Search for the cell housing the specified text and yield its [X, Y] center coordinate. 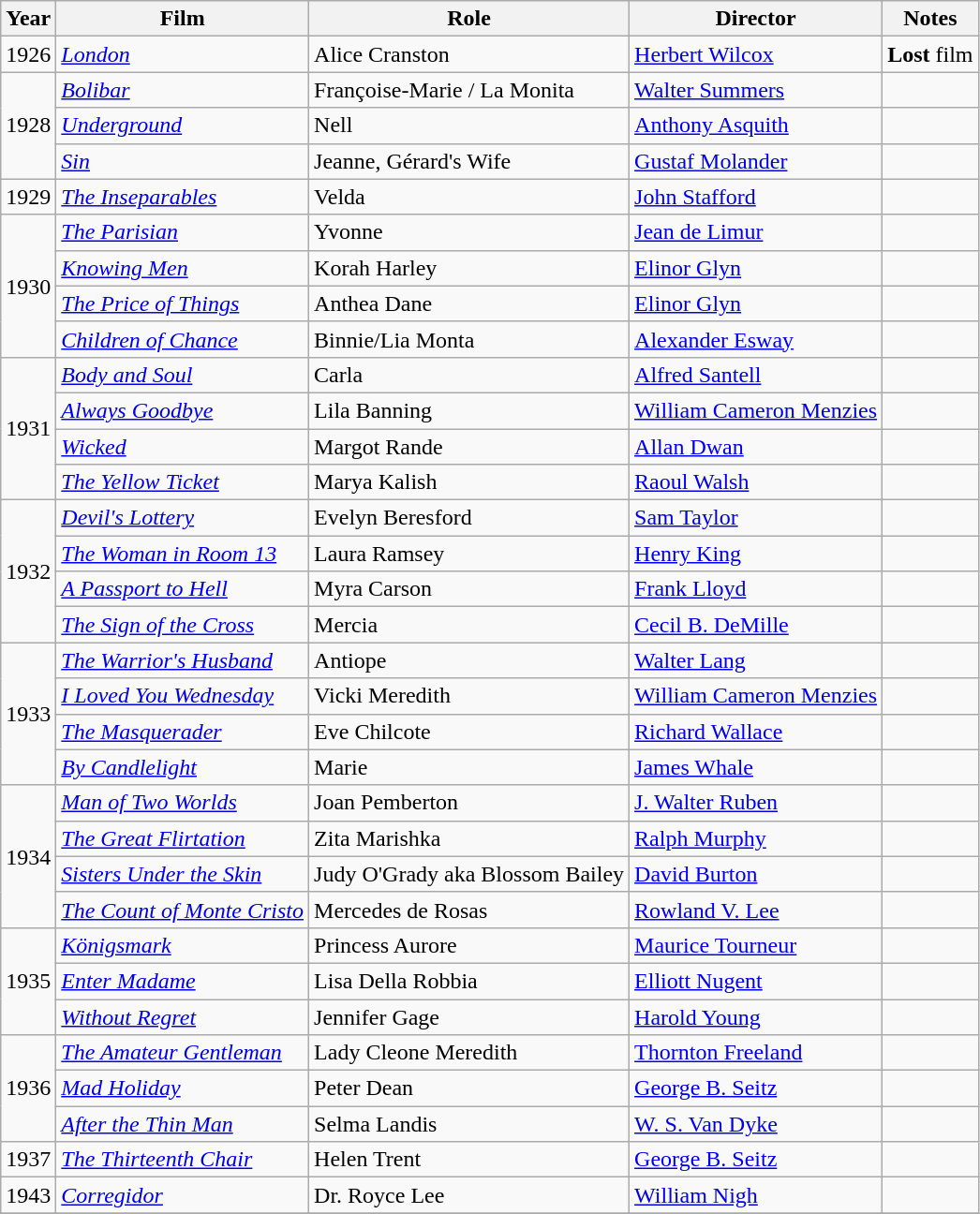
Myra Carson [469, 589]
Knowing Men [183, 268]
Body and Soul [183, 375]
The Thirteenth Chair [183, 1160]
Judy O'Grady aka Blossom Bailey [469, 874]
The Amateur Gentleman [183, 1053]
Underground [183, 126]
1937 [28, 1160]
Year [28, 19]
Director [756, 19]
Françoise-Marie / La Monita [469, 90]
Walter Summers [756, 90]
Herbert Wilcox [756, 54]
1930 [28, 286]
David Burton [756, 874]
Korah Harley [469, 268]
Role [469, 19]
The Inseparables [183, 197]
Notes [930, 19]
Velda [469, 197]
Film [183, 19]
Lila Banning [469, 410]
Maurice Tourneur [756, 945]
Lisa Della Robbia [469, 981]
Alice Cranston [469, 54]
John Stafford [756, 197]
Alexander Esway [756, 339]
The Parisian [183, 232]
Princess Aurore [469, 945]
Bolibar [183, 90]
The Great Flirtation [183, 838]
James Whale [756, 767]
A Passport to Hell [183, 589]
The Yellow Ticket [183, 482]
Dr. Royce Lee [469, 1195]
Children of Chance [183, 339]
Helen Trent [469, 1160]
1926 [28, 54]
Laura Ramsey [469, 554]
Enter Madame [183, 981]
By Candlelight [183, 767]
Without Regret [183, 1016]
Joan Pemberton [469, 803]
Sisters Under the Skin [183, 874]
1943 [28, 1195]
Gustaf Molander [756, 161]
Vicki Meredith [469, 696]
Man of Two Worlds [183, 803]
Ralph Murphy [756, 838]
Zita Marishka [469, 838]
Carla [469, 375]
Harold Young [756, 1016]
1934 [28, 856]
The Count of Monte Cristo [183, 910]
Margot Rande [469, 447]
Evelyn Beresford [469, 518]
Eve Chilcote [469, 732]
Jean de Limur [756, 232]
Devil's Lottery [183, 518]
The Sign of the Cross [183, 625]
The Price of Things [183, 303]
Richard Wallace [756, 732]
1928 [28, 126]
Always Goodbye [183, 410]
Wicked [183, 447]
1929 [28, 197]
Sin [183, 161]
Thornton Freeland [756, 1053]
I Loved You Wednesday [183, 696]
1935 [28, 981]
Selma Landis [469, 1124]
1933 [28, 714]
Walter Lang [756, 660]
Cecil B. DeMille [756, 625]
Binnie/Lia Monta [469, 339]
Marie [469, 767]
Anthea Dane [469, 303]
Peter Dean [469, 1088]
1936 [28, 1088]
Jennifer Gage [469, 1016]
William Nigh [756, 1195]
Elliott Nugent [756, 981]
The Masquerader [183, 732]
The Woman in Room 13 [183, 554]
Lost film [930, 54]
Yvonne [469, 232]
Alfred Santell [756, 375]
J. Walter Ruben [756, 803]
Mercia [469, 625]
1932 [28, 571]
Rowland V. Lee [756, 910]
Allan Dwan [756, 447]
Henry King [756, 554]
W. S. Van Dyke [756, 1124]
London [183, 54]
Mercedes de Rosas [469, 910]
Frank Lloyd [756, 589]
The Warrior's Husband [183, 660]
Sam Taylor [756, 518]
Lady Cleone Meredith [469, 1053]
Jeanne, Gérard's Wife [469, 161]
1931 [28, 428]
After the Thin Man [183, 1124]
Mad Holiday [183, 1088]
Raoul Walsh [756, 482]
Nell [469, 126]
Königsmark [183, 945]
Antiope [469, 660]
Corregidor [183, 1195]
Anthony Asquith [756, 126]
Marya Kalish [469, 482]
